Return [x, y] of the center of cell containing provided text 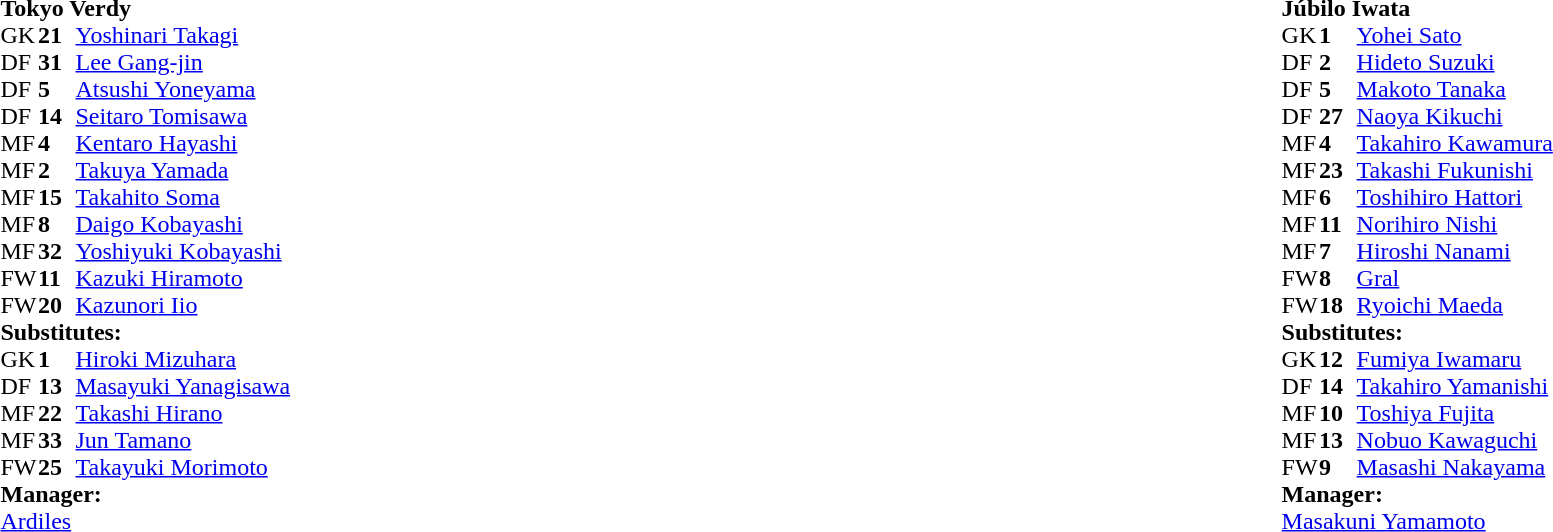
15 [57, 198]
Takashi Fukunishi [1455, 170]
Gral [1455, 278]
33 [57, 440]
9 [1338, 468]
22 [57, 414]
6 [1338, 198]
Lee Gang-jin [184, 62]
Takuya Yamada [184, 170]
Yoshinari Takagi [184, 36]
Kazunori Iio [184, 306]
Hideto Suzuki [1455, 62]
Makoto Tanaka [1455, 90]
Hiroshi Nanami [1455, 252]
31 [57, 62]
7 [1338, 252]
Naoya Kikuchi [1455, 116]
Takahiro Kawamura [1455, 144]
Takayuki Morimoto [184, 468]
Seitaro Tomisawa [184, 116]
Takahito Soma [184, 198]
25 [57, 468]
Toshihiro Hattori [1455, 198]
Norihiro Nishi [1455, 224]
Kentaro Hayashi [184, 144]
Takashi Hirano [184, 414]
32 [57, 252]
Nobuo Kawaguchi [1455, 440]
23 [1338, 170]
Fumiya Iwamaru [1455, 360]
Jun Tamano [184, 440]
Ryoichi Maeda [1455, 306]
27 [1338, 116]
Takahiro Yamanishi [1455, 386]
21 [57, 36]
Yohei Sato [1455, 36]
Atsushi Yoneyama [184, 90]
20 [57, 306]
Masayuki Yanagisawa [184, 386]
10 [1338, 414]
Masashi Nakayama [1455, 468]
Daigo Kobayashi [184, 224]
18 [1338, 306]
Yoshiyuki Kobayashi [184, 252]
Kazuki Hiramoto [184, 278]
Toshiya Fujita [1455, 414]
Hiroki Mizuhara [184, 360]
12 [1338, 360]
